Search for the cell housing the specified text and yield its [x, y] center coordinate. 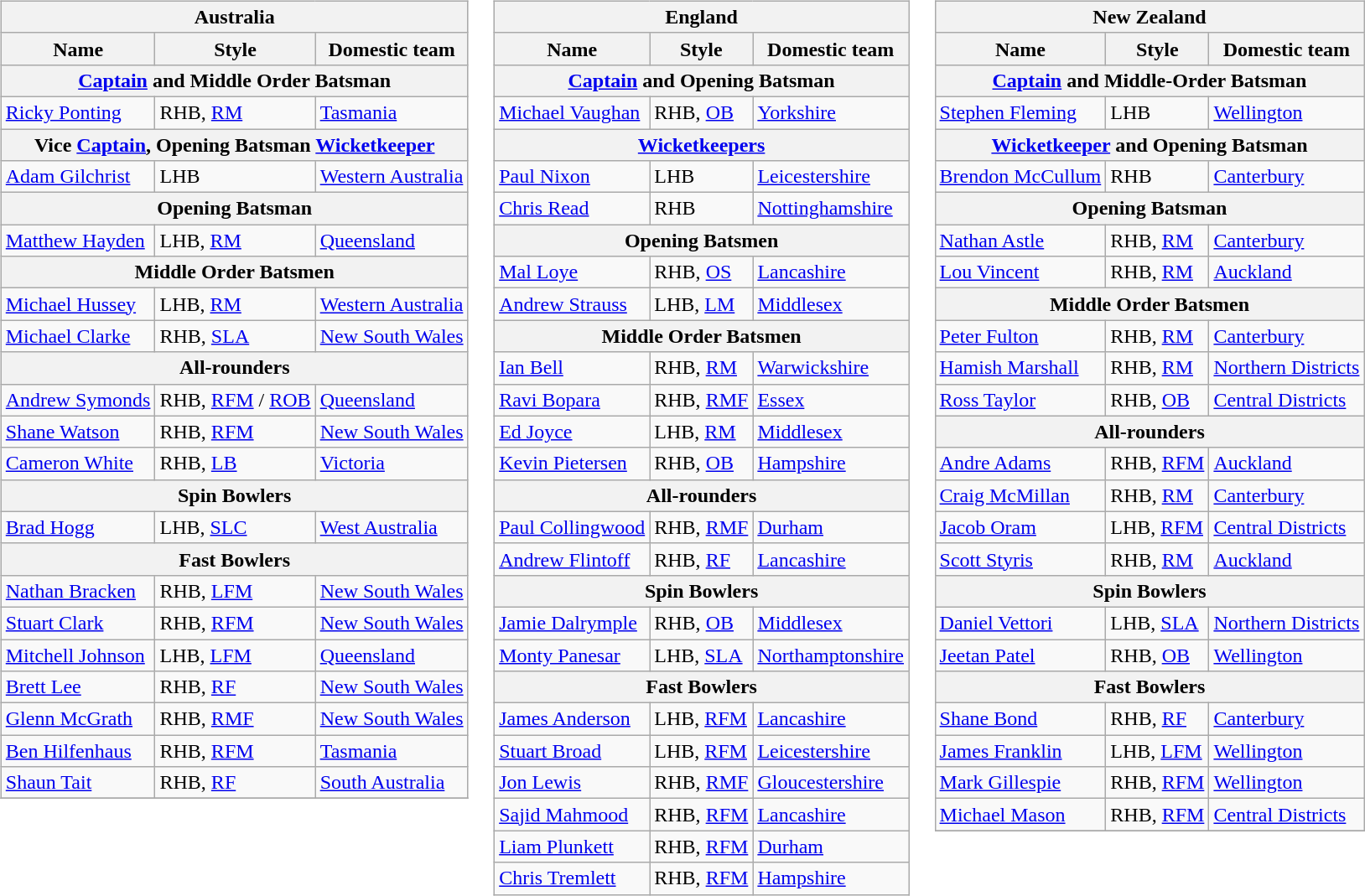
Jeetan Patel [1020, 655]
Andrew Flintoff [572, 559]
Wicketkeepers [702, 145]
Captain and Middle-Order Batsman [1150, 80]
Ed Joyce [572, 432]
Victoria [392, 464]
England [702, 17]
Australia [235, 17]
Peter Fulton [1020, 336]
Stephen Fleming [1020, 112]
Jamie Dalrymple [572, 623]
Stuart Broad [572, 751]
South Australia [392, 783]
Gloucestershire [831, 783]
Scott Styris [1020, 559]
Ross Taylor [1020, 400]
West Australia [392, 527]
Hamish Marshall [1020, 368]
Adam Gilchrist [78, 177]
James Franklin [1020, 751]
Andre Adams [1020, 464]
Monty Panesar [572, 655]
RHB, LB [235, 464]
Liam Plunkett [572, 847]
Mal Loye [572, 272]
Ben Hilfenhaus [78, 751]
RHB, SLA [235, 336]
Jon Lewis [572, 783]
Mitchell Johnson [78, 655]
Ravi Bopara [572, 400]
Nathan Astle [1020, 241]
Chris Tremlett [572, 878]
Craig McMillan [1020, 495]
New Zealand [1150, 17]
Vice Captain, Opening Batsman Wicketkeeper [235, 145]
Michael Clarke [78, 336]
Essex [831, 400]
Shane Watson [78, 432]
Stuart Clark [78, 623]
Nathan Bracken [78, 591]
Kevin Pietersen [572, 464]
LHB, LM [701, 304]
Brendon McCullum [1020, 177]
Paul Collingwood [572, 527]
Michael Hussey [78, 304]
Opening Batsmen [702, 241]
Andrew Strauss [572, 304]
Wicketkeeper and Opening Batsman [1150, 145]
Jacob Oram [1020, 527]
Ricky Ponting [78, 112]
Glenn McGrath [78, 719]
Andrew Symonds [78, 400]
James Anderson [572, 719]
Shane Bond [1020, 719]
LHB, SLC [235, 527]
Shaun Tait [78, 783]
Daniel Vettori [1020, 623]
Nottinghamshire [831, 209]
RHB, LFM [235, 591]
Captain and Middle Order Batsman [235, 80]
Chris Read [572, 209]
Michael Mason [1020, 815]
Cameron White [78, 464]
Michael Vaughan [572, 112]
Matthew Hayden [78, 241]
Brett Lee [78, 687]
Lou Vincent [1020, 272]
Yorkshire [831, 112]
Paul Nixon [572, 177]
Warwickshire [831, 368]
Brad Hogg [78, 527]
Ian Bell [572, 368]
Sajid Mahmood [572, 815]
Mark Gillespie [1020, 783]
RHB, OS [701, 272]
Captain and Opening Batsman [702, 80]
Northamptonshire [831, 655]
RHB, RFM / ROB [235, 400]
